Output the (x, y) coordinate of the center of the cell containing the given text.  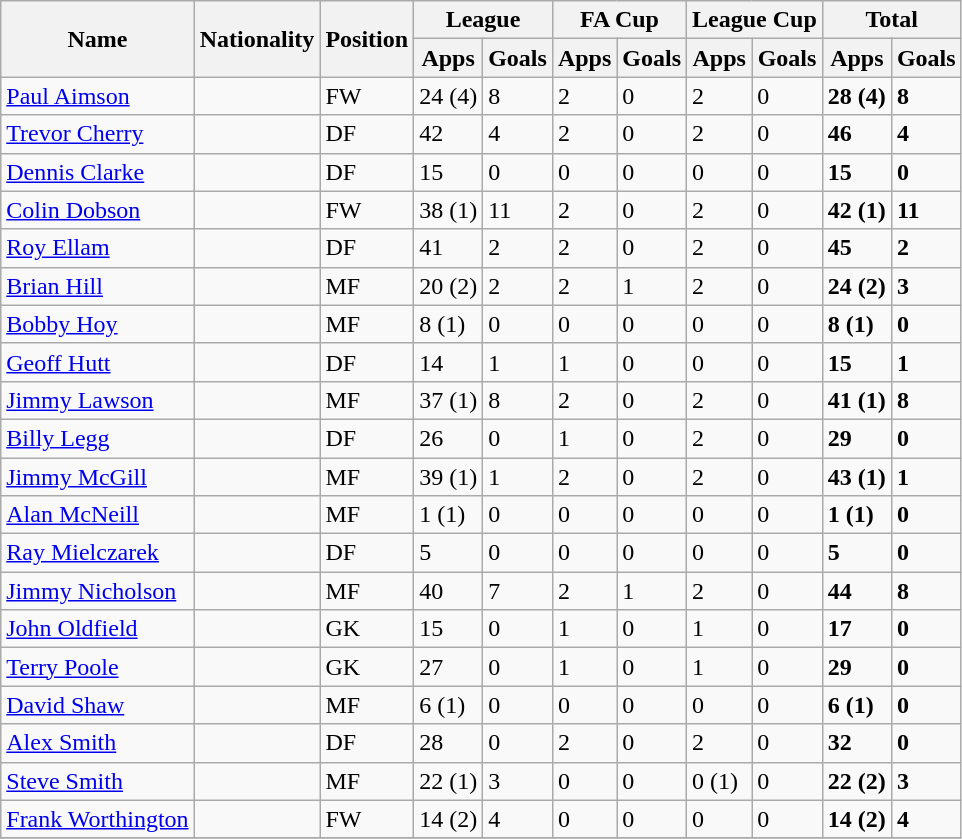
38 (1) (448, 210)
Ray Mielczarek (98, 553)
Trevor Cherry (98, 134)
Dennis Clarke (98, 172)
41 (448, 248)
League Cup (755, 20)
44 (856, 591)
Frank Worthington (98, 819)
Roy Ellam (98, 248)
24 (2) (856, 286)
Alan McNeill (98, 515)
FA Cup (619, 20)
27 (448, 667)
0 (1) (720, 781)
39 (1) (448, 477)
17 (856, 629)
20 (2) (448, 286)
Jimmy McGill (98, 477)
Colin Dobson (98, 210)
42 (448, 134)
22 (2) (856, 781)
Billy Legg (98, 438)
7 (518, 591)
Position (367, 39)
41 (1) (856, 400)
Bobby Hoy (98, 324)
28 (448, 743)
22 (1) (448, 781)
24 (4) (448, 96)
26 (448, 438)
14 (448, 362)
45 (856, 248)
40 (448, 591)
Geoff Hutt (98, 362)
John Oldfield (98, 629)
Nationality (257, 39)
David Shaw (98, 705)
46 (856, 134)
Paul Aimson (98, 96)
Jimmy Nicholson (98, 591)
League (484, 20)
Name (98, 39)
Total (892, 20)
Brian Hill (98, 286)
37 (1) (448, 400)
Terry Poole (98, 667)
Steve Smith (98, 781)
Alex Smith (98, 743)
32 (856, 743)
42 (1) (856, 210)
43 (1) (856, 477)
28 (4) (856, 96)
Jimmy Lawson (98, 400)
